Identify which cell holds the provided text, then report its (x, y) central coordinate. 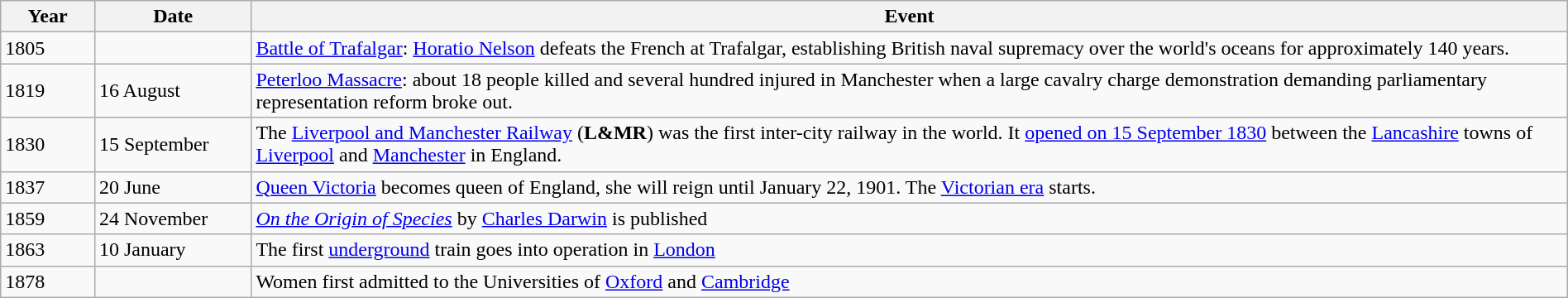
1837 (48, 187)
24 November (172, 219)
20 June (172, 187)
The first underground train goes into operation in London (910, 250)
1805 (48, 48)
1878 (48, 281)
1830 (48, 144)
Queen Victoria becomes queen of England, she will reign until January 22, 1901. The Victorian era starts. (910, 187)
16 August (172, 91)
Women first admitted to the Universities of Oxford and Cambridge (910, 281)
Year (48, 17)
Date (172, 17)
15 September (172, 144)
Event (910, 17)
On the Origin of Species by Charles Darwin is published (910, 219)
10 January (172, 250)
1819 (48, 91)
1859 (48, 219)
1863 (48, 250)
